For the text-containing cell, return its midpoint in (X, Y) coordinate format. 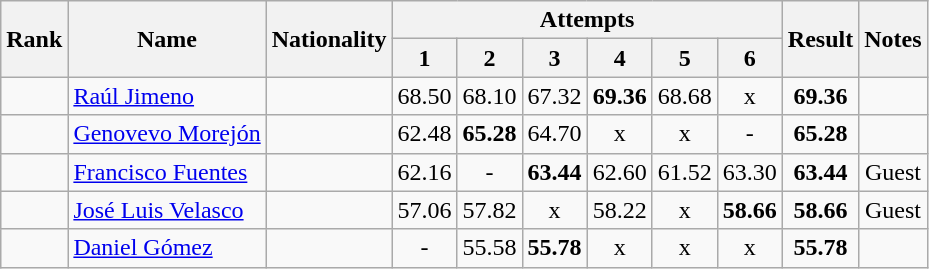
68.68 (684, 96)
64.70 (554, 134)
63.30 (750, 172)
Rank (34, 39)
Name (167, 39)
1 (424, 58)
57.06 (424, 210)
61.52 (684, 172)
62.16 (424, 172)
58.22 (620, 210)
67.32 (554, 96)
2 (490, 58)
Francisco Fuentes (167, 172)
José Luis Velasco (167, 210)
5 (684, 58)
3 (554, 58)
6 (750, 58)
55.58 (490, 248)
Attempts (587, 20)
Notes (893, 39)
62.60 (620, 172)
Nationality (329, 39)
68.50 (424, 96)
68.10 (490, 96)
Raúl Jimeno (167, 96)
62.48 (424, 134)
57.82 (490, 210)
Daniel Gómez (167, 248)
Genovevo Morejón (167, 134)
4 (620, 58)
Result (820, 39)
